Find where the given text appears and provide that cell's center as [x, y] coordinate. 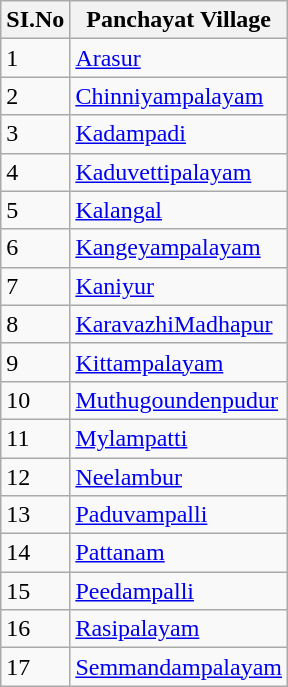
11 [36, 438]
10 [36, 400]
13 [36, 515]
Kangeyampalayam [179, 248]
Mylampatti [179, 438]
Semmandampalayam [179, 667]
14 [36, 553]
KaravazhiMadhapur [179, 324]
6 [36, 248]
Pattanam [179, 553]
3 [36, 134]
16 [36, 629]
Kittampalayam [179, 362]
Kaduvettipalayam [179, 172]
9 [36, 362]
Chinniyampalayam [179, 96]
8 [36, 324]
1 [36, 58]
12 [36, 477]
Peedampalli [179, 591]
4 [36, 172]
7 [36, 286]
2 [36, 96]
Kalangal [179, 210]
Arasur [179, 58]
17 [36, 667]
Kaniyur [179, 286]
Neelambur [179, 477]
SI.No [36, 20]
Paduvampalli [179, 515]
Panchayat Village [179, 20]
Kadampadi [179, 134]
15 [36, 591]
Rasipalayam [179, 629]
5 [36, 210]
Muthugoundenpudur [179, 400]
